Detect which cell encompasses the target text, then output its [x, y] center coordinate. 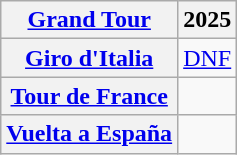
Grand Tour [90, 20]
DNF [208, 58]
Vuelta a España [90, 134]
Giro d'Italia [90, 58]
Tour de France [90, 96]
2025 [208, 20]
